Return [x, y] of the center of cell containing provided text 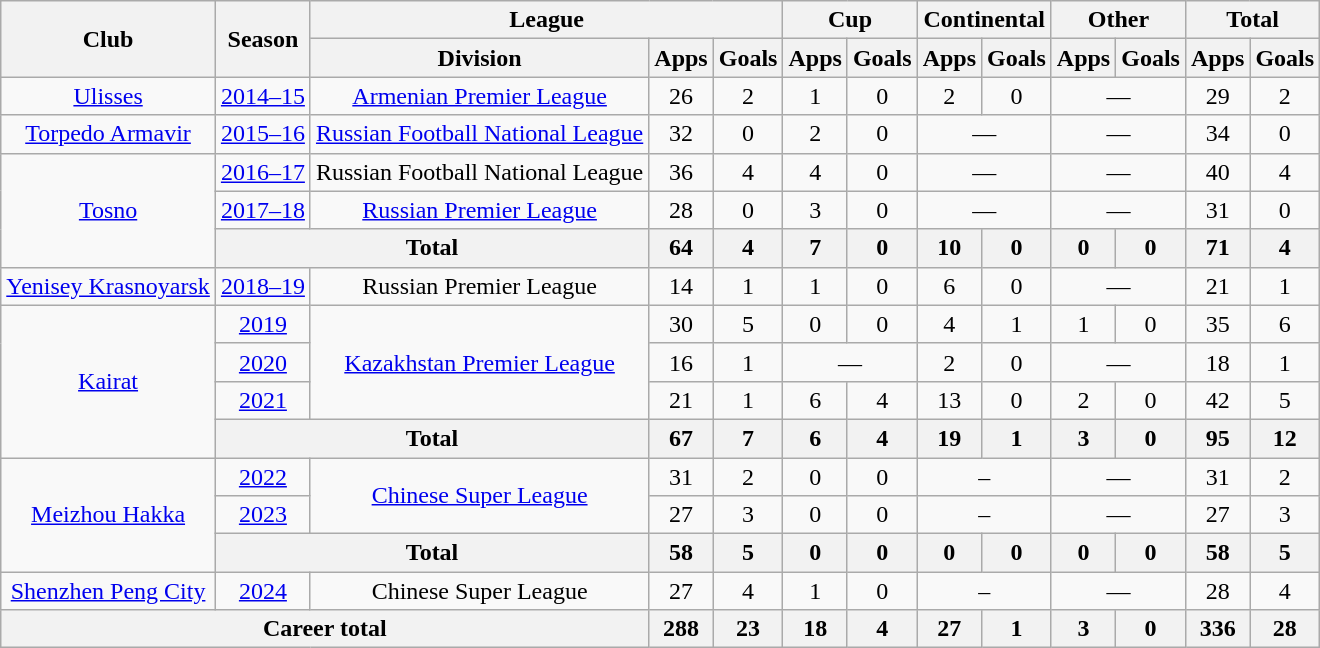
42 [1217, 400]
Division [479, 58]
30 [681, 324]
2021 [262, 400]
Continental [984, 20]
36 [681, 172]
67 [681, 438]
League [546, 20]
13 [949, 400]
19 [949, 438]
16 [681, 362]
Career total [325, 629]
336 [1217, 629]
34 [1217, 134]
64 [681, 248]
12 [1285, 438]
2024 [262, 591]
Torpedo Armavir [108, 134]
Kazakhstan Premier League [479, 362]
2014–15 [262, 96]
23 [748, 629]
2017–18 [262, 210]
Kairat [108, 381]
2015–16 [262, 134]
71 [1217, 248]
26 [681, 96]
14 [681, 286]
288 [681, 629]
Meizhou Hakka [108, 515]
2023 [262, 515]
95 [1217, 438]
29 [1217, 96]
Tosno [108, 210]
Cup [850, 20]
2016–17 [262, 172]
2022 [262, 477]
2020 [262, 362]
Armenian Premier League [479, 96]
Yenisey Krasnoyarsk [108, 286]
10 [949, 248]
Ulisses [108, 96]
2019 [262, 324]
Other [1118, 20]
Season [262, 39]
32 [681, 134]
Shenzhen Peng City [108, 591]
2018–19 [262, 286]
40 [1217, 172]
35 [1217, 324]
Club [108, 39]
